Identify which cell holds the provided text, then report its [x, y] central coordinate. 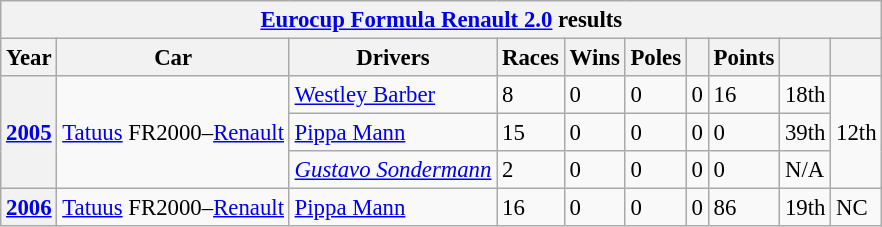
Eurocup Formula Renault 2.0 results [442, 20]
2 [531, 170]
Drivers [392, 58]
15 [531, 133]
Points [744, 58]
2005 [29, 132]
Westley Barber [392, 95]
12th [856, 132]
Year [29, 58]
19th [806, 208]
NC [856, 208]
Gustavo Sondermann [392, 170]
Car [173, 58]
2006 [29, 208]
N/A [806, 170]
86 [744, 208]
Poles [656, 58]
8 [531, 95]
Wins [594, 58]
39th [806, 133]
18th [806, 95]
Races [531, 58]
